Determine the (x, y) coordinate at the center of the cell enclosing the given text.  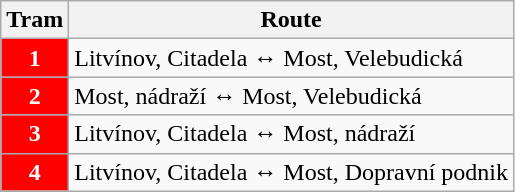
3 (35, 134)
Most, nádraží ↔ Most, Velebudická (292, 96)
1 (35, 58)
4 (35, 172)
Litvínov, Citadela ↔ Most, Dopravní podnik (292, 172)
Tram (35, 20)
Litvínov, Citadela ↔ Most, nádraží (292, 134)
Route (292, 20)
Litvínov, Citadela ↔ Most, Velebudická (292, 58)
2 (35, 96)
